Find where the given text appears and provide that cell's center as [x, y] coordinate. 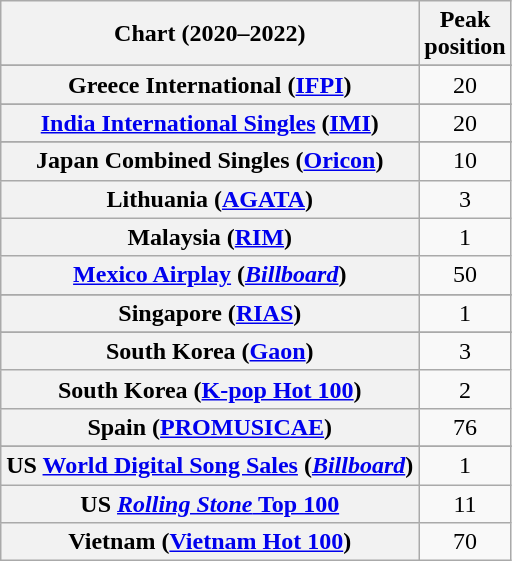
Vietnam (Vietnam Hot 100) [210, 542]
Mexico Airplay (Billboard) [210, 275]
Lithuania (AGATA) [210, 199]
Japan Combined Singles (Oricon) [210, 161]
Singapore (RIAS) [210, 313]
US Rolling Stone Top 100 [210, 503]
76 [465, 427]
2 [465, 389]
India International Singles (IMI) [210, 123]
Chart (2020–2022) [210, 34]
Malaysia (RIM) [210, 237]
South Korea (Gaon) [210, 351]
11 [465, 503]
70 [465, 542]
10 [465, 161]
US World Digital Song Sales (Billboard) [210, 465]
Peakposition [465, 34]
South Korea (K-pop Hot 100) [210, 389]
Spain (PROMUSICAE) [210, 427]
Greece International (IFPI) [210, 85]
50 [465, 275]
